Find where the given text appears and provide that cell's center as [X, Y] coordinate. 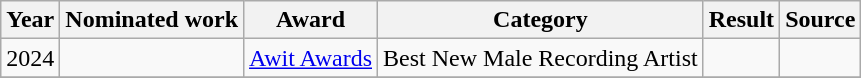
Category [541, 20]
Awit Awards [311, 58]
Year [30, 20]
Source [820, 20]
Result [741, 20]
Nominated work [152, 20]
2024 [30, 58]
Best New Male Recording Artist [541, 58]
Award [311, 20]
